Detect which cell encompasses the target text, then output its (x, y) center coordinate. 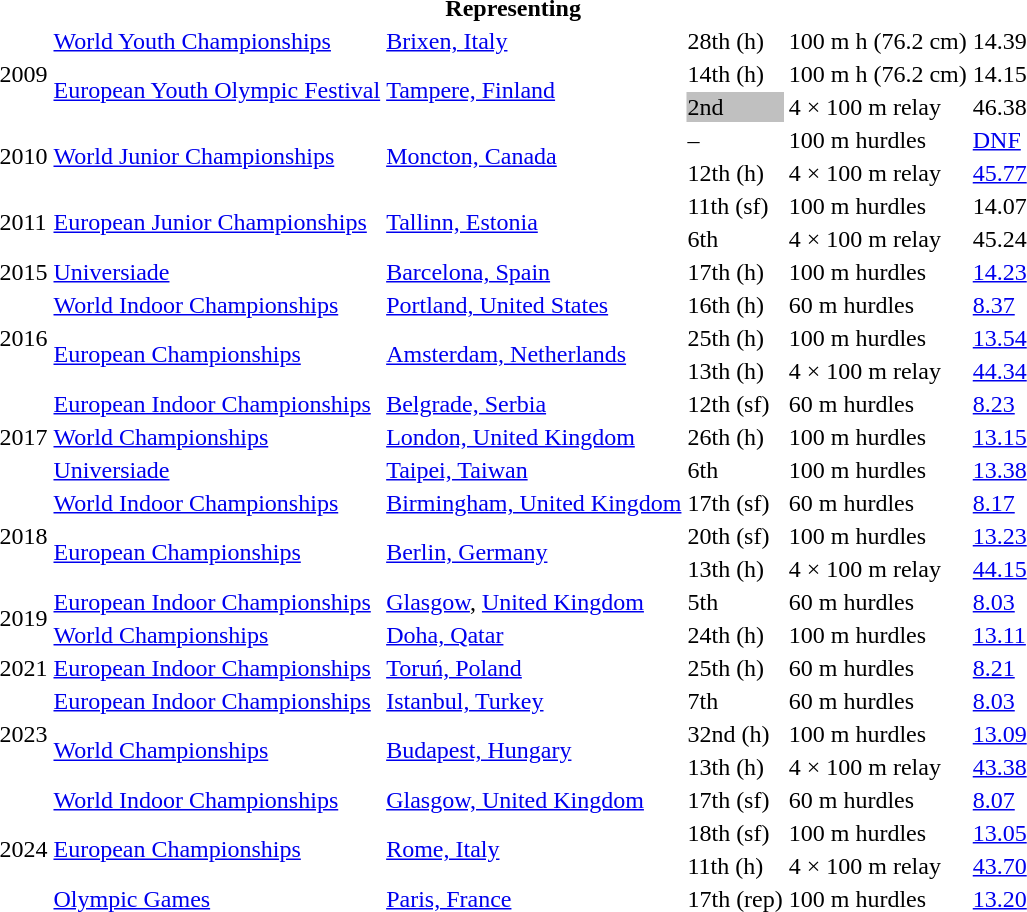
26th (h) (735, 437)
5th (735, 602)
Belgrade, Serbia (534, 404)
Istanbul, Turkey (534, 701)
Tallinn, Estonia (534, 222)
Berlin, Germany (534, 552)
11th (sf) (735, 206)
– (735, 140)
Doha, Qatar (534, 635)
12th (sf) (735, 404)
Toruń, Poland (534, 668)
12th (h) (735, 173)
World Junior Championships (217, 156)
Budapest, Hungary (534, 750)
20th (sf) (735, 536)
Rome, Italy (534, 850)
European Junior Championships (217, 222)
32nd (h) (735, 734)
11th (h) (735, 866)
Moncton, Canada (534, 156)
18th (sf) (735, 833)
2nd (735, 107)
17th (h) (735, 272)
Birmingham, United Kingdom (534, 503)
Portland, United States (534, 305)
24th (h) (735, 635)
London, United Kingdom (534, 437)
7th (735, 701)
Amsterdam, Netherlands (534, 354)
World Youth Championships (217, 41)
Tampere, Finland (534, 90)
14th (h) (735, 74)
Taipei, Taiwan (534, 470)
16th (h) (735, 305)
European Youth Olympic Festival (217, 90)
28th (h) (735, 41)
Barcelona, Spain (534, 272)
Brixen, Italy (534, 41)
